Capture the cell that displays the provided text and extract its (X, Y) central coordinate. 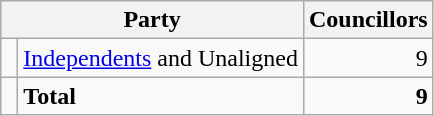
Independents and Unaligned (161, 58)
Councillors (368, 20)
Total (161, 96)
Party (152, 20)
